Find where the given text appears and provide that cell's center as [X, Y] coordinate. 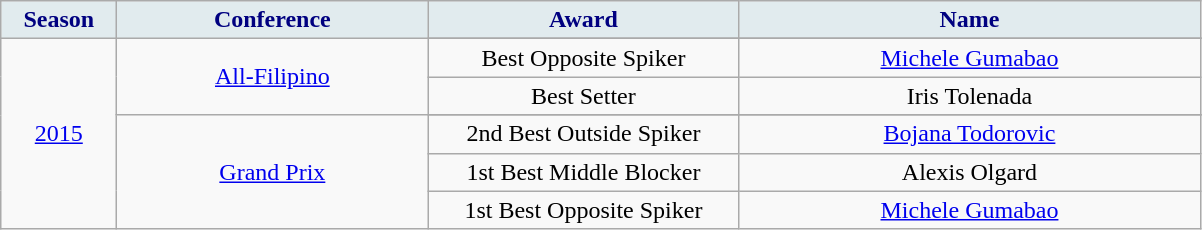
Best Setter [584, 96]
Award [584, 20]
Name [970, 20]
2015 [59, 134]
Iris Tolenada [970, 96]
Grand Prix [272, 172]
Best Opposite Spiker [584, 58]
Season [59, 20]
All-Filipino [272, 77]
2nd Best Outside Spiker [584, 134]
1st Best Middle Blocker [584, 172]
Alexis Olgard [970, 172]
Conference [272, 20]
1st Best Opposite Spiker [584, 210]
Bojana Todorovic [970, 134]
